Scan for the cell matching the given text and deliver its [X, Y] coordinate at center. 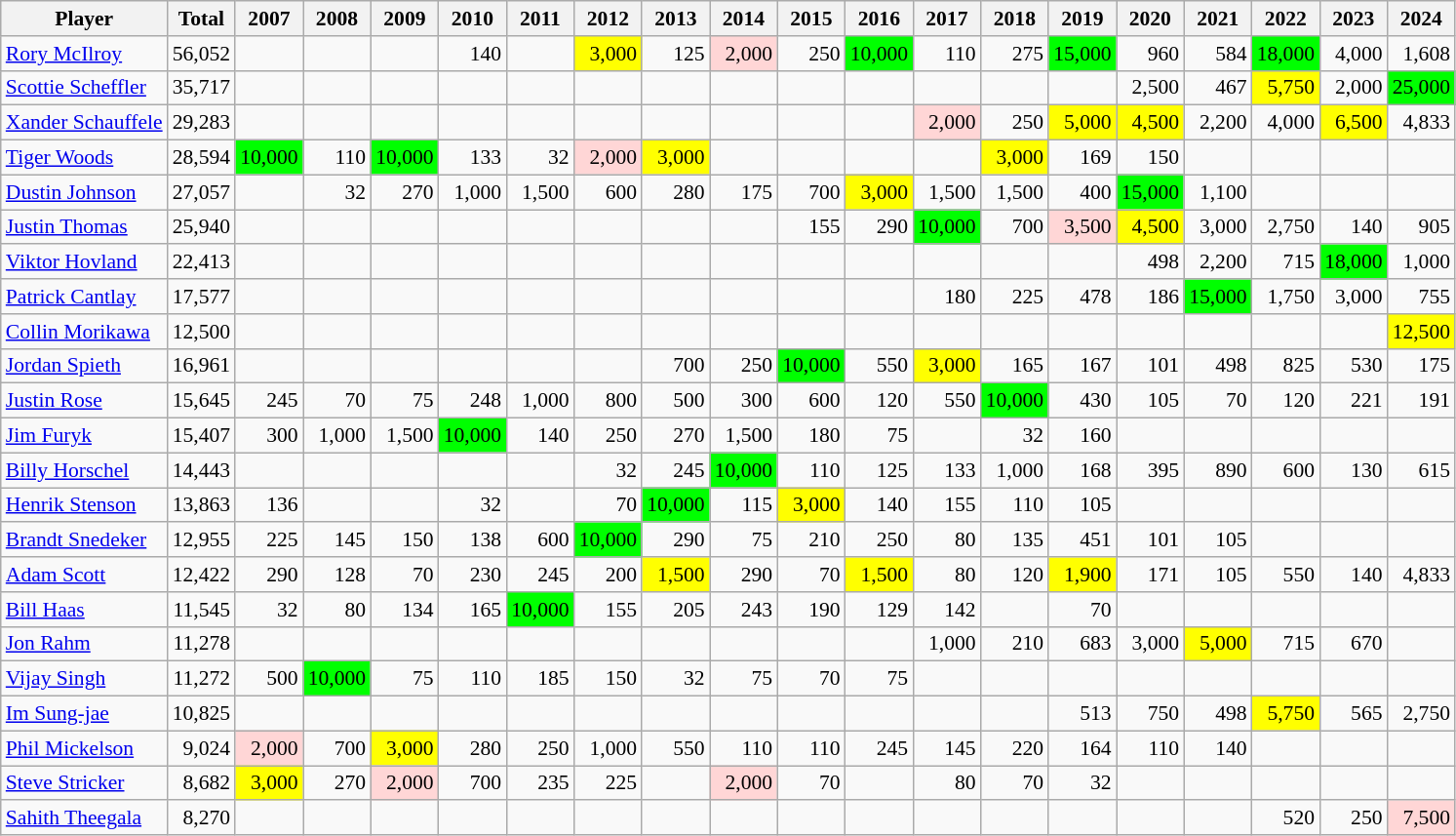
235 [540, 783]
755 [1422, 297]
400 [1082, 192]
9,024 [201, 748]
205 [675, 610]
565 [1354, 714]
Xander Schauffele [84, 123]
160 [1082, 436]
750 [1151, 714]
135 [1014, 540]
200 [609, 575]
2020 [1151, 19]
128 [337, 575]
136 [269, 505]
Scottie Scheffler [84, 88]
115 [743, 505]
275 [1014, 54]
615 [1422, 470]
Patrick Cantlay [84, 297]
1,608 [1422, 54]
168 [1082, 470]
190 [811, 610]
670 [1354, 644]
27,057 [201, 192]
2015 [811, 19]
13,863 [201, 505]
2013 [675, 19]
2016 [880, 19]
800 [609, 401]
243 [743, 610]
2022 [1285, 19]
Dustin Johnson [84, 192]
467 [1217, 88]
825 [1285, 366]
8,682 [201, 783]
138 [472, 540]
Vijay Singh [84, 679]
169 [1082, 158]
Sahith Theegala [84, 818]
1,750 [1285, 297]
2,500 [1151, 88]
683 [1082, 644]
142 [946, 610]
Player [84, 19]
478 [1082, 297]
513 [1082, 714]
Jordan Spieth [84, 366]
15,645 [201, 401]
Justin Thomas [84, 227]
25,940 [201, 227]
2009 [404, 19]
11,272 [201, 679]
905 [1422, 227]
8,270 [201, 818]
164 [1082, 748]
Im Sung-jae [84, 714]
35,717 [201, 88]
28,594 [201, 158]
2007 [269, 19]
220 [1014, 748]
134 [404, 610]
Adam Scott [84, 575]
Steve Stricker [84, 783]
2014 [743, 19]
Henrik Stenson [84, 505]
11,278 [201, 644]
2019 [1082, 19]
185 [540, 679]
960 [1151, 54]
11,545 [201, 610]
16,961 [201, 366]
2010 [472, 19]
2021 [1217, 19]
2018 [1014, 19]
2008 [337, 19]
Collin Morikawa [84, 332]
17,577 [201, 297]
22,413 [201, 262]
191 [1422, 401]
2023 [1354, 19]
395 [1151, 470]
2012 [609, 19]
167 [1082, 366]
Billy Horschel [84, 470]
451 [1082, 540]
25,000 [1422, 88]
430 [1082, 401]
Tiger Woods [84, 158]
2011 [540, 19]
Justin Rose [84, 401]
Phil Mickelson [84, 748]
129 [880, 610]
2017 [946, 19]
2024 [1422, 19]
230 [472, 575]
14,443 [201, 470]
7,500 [1422, 818]
Brandt Snedeker [84, 540]
Rory McIlroy [84, 54]
530 [1354, 366]
56,052 [201, 54]
3,500 [1082, 227]
890 [1217, 470]
1,100 [1217, 192]
221 [1354, 401]
171 [1151, 575]
1,900 [1082, 575]
Total [201, 19]
29,283 [201, 123]
12,955 [201, 540]
15,407 [201, 436]
186 [1151, 297]
Viktor Hovland [84, 262]
130 [1354, 470]
10,825 [201, 714]
Jon Rahm [84, 644]
248 [472, 401]
584 [1217, 54]
Jim Furyk [84, 436]
520 [1285, 818]
6,500 [1354, 123]
12,422 [201, 575]
Bill Haas [84, 610]
